Locate the cell with the specified text and output its [x, y] center coordinate. 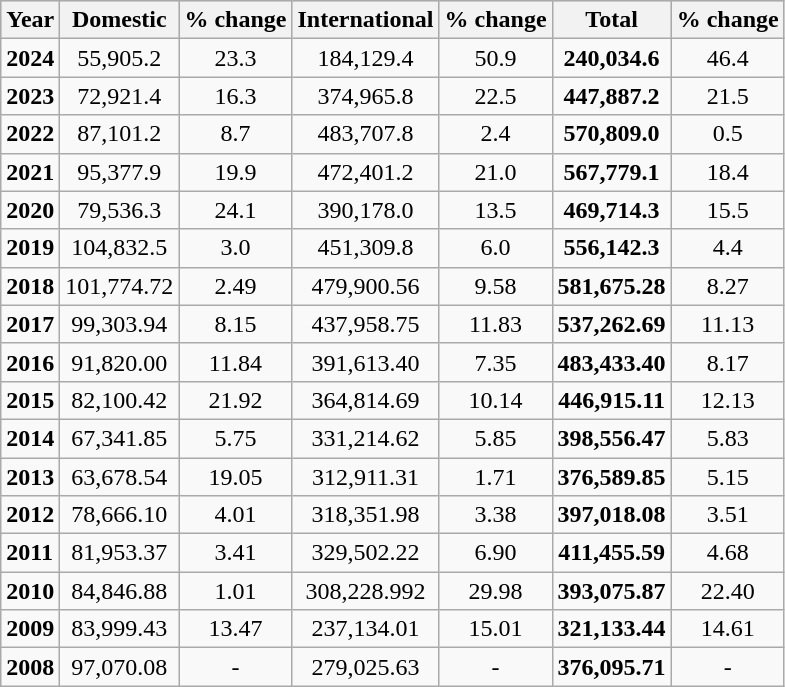
21.92 [236, 400]
55,905.2 [120, 58]
99,303.94 [120, 324]
15.01 [496, 629]
78,666.10 [120, 515]
321,133.44 [612, 629]
4.68 [728, 553]
2.49 [236, 286]
95,377.9 [120, 172]
22.5 [496, 96]
446,915.11 [612, 400]
46.4 [728, 58]
437,958.75 [366, 324]
84,846.88 [120, 591]
3.38 [496, 515]
483,433.40 [612, 362]
364,814.69 [366, 400]
3.41 [236, 553]
91,820.00 [120, 362]
13.5 [496, 210]
82,100.42 [120, 400]
8.27 [728, 286]
376,095.71 [612, 667]
331,214.62 [366, 438]
79,536.3 [120, 210]
1.71 [496, 477]
279,025.63 [366, 667]
5.75 [236, 438]
447,887.2 [612, 96]
556,142.3 [612, 248]
Total [612, 20]
376,589.85 [612, 477]
6.0 [496, 248]
87,101.2 [120, 134]
2013 [30, 477]
Domestic [120, 20]
24.1 [236, 210]
8.15 [236, 324]
2022 [30, 134]
2009 [30, 629]
397,018.08 [612, 515]
23.3 [236, 58]
67,341.85 [120, 438]
472,401.2 [366, 172]
2021 [30, 172]
22.40 [728, 591]
81,953.37 [120, 553]
104,832.5 [120, 248]
International [366, 20]
29.98 [496, 591]
3.51 [728, 515]
11.83 [496, 324]
184,129.4 [366, 58]
Year [30, 20]
101,774.72 [120, 286]
537,262.69 [612, 324]
2020 [30, 210]
374,965.8 [366, 96]
63,678.54 [120, 477]
2023 [30, 96]
21.5 [728, 96]
2008 [30, 667]
2014 [30, 438]
398,556.47 [612, 438]
240,034.6 [612, 58]
9.58 [496, 286]
390,178.0 [366, 210]
0.5 [728, 134]
483,707.8 [366, 134]
13.47 [236, 629]
329,502.22 [366, 553]
237,134.01 [366, 629]
83,999.43 [120, 629]
570,809.0 [612, 134]
11.13 [728, 324]
318,351.98 [366, 515]
3.0 [236, 248]
451,309.8 [366, 248]
312,911.31 [366, 477]
16.3 [236, 96]
5.15 [728, 477]
2018 [30, 286]
4.4 [728, 248]
479,900.56 [366, 286]
21.0 [496, 172]
411,455.59 [612, 553]
4.01 [236, 515]
2016 [30, 362]
50.9 [496, 58]
97,070.08 [120, 667]
2011 [30, 553]
14.61 [728, 629]
308,228.992 [366, 591]
12.13 [728, 400]
2017 [30, 324]
2.4 [496, 134]
2024 [30, 58]
2012 [30, 515]
391,613.40 [366, 362]
18.4 [728, 172]
469,714.3 [612, 210]
19.05 [236, 477]
5.85 [496, 438]
581,675.28 [612, 286]
11.84 [236, 362]
15.5 [728, 210]
393,075.87 [612, 591]
2019 [30, 248]
2010 [30, 591]
8.17 [728, 362]
6.90 [496, 553]
5.83 [728, 438]
8.7 [236, 134]
2015 [30, 400]
10.14 [496, 400]
7.35 [496, 362]
1.01 [236, 591]
72,921.4 [120, 96]
567,779.1 [612, 172]
19.9 [236, 172]
